Search for the cell housing the specified text and yield its [X, Y] center coordinate. 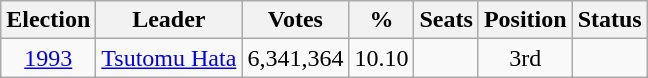
% [382, 20]
Seats [446, 20]
Votes [296, 20]
Election [48, 20]
3rd [525, 58]
10.10 [382, 58]
6,341,364 [296, 58]
Leader [169, 20]
Position [525, 20]
1993 [48, 58]
Tsutomu Hata [169, 58]
Status [610, 20]
